Pinpoint the cell where the given text exists, returning its [x, y] midpoint coordinate. 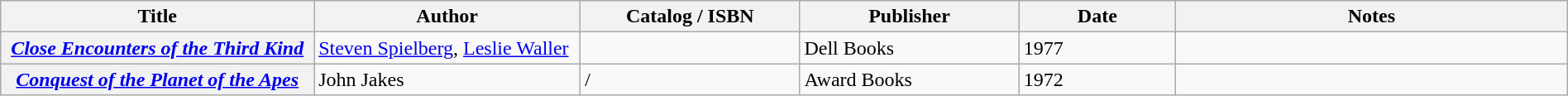
Steven Spielberg, Leslie Waller [447, 48]
Dell Books [910, 48]
1972 [1097, 79]
Award Books [910, 79]
Publisher [910, 17]
Catalog / ISBN [690, 17]
Date [1097, 17]
/ [690, 79]
Close Encounters of the Third Kind [157, 48]
John Jakes [447, 79]
1977 [1097, 48]
Conquest of the Planet of the Apes [157, 79]
Author [447, 17]
Title [157, 17]
Notes [1372, 17]
